Pinpoint the cell where the given text exists, returning its (x, y) midpoint coordinate. 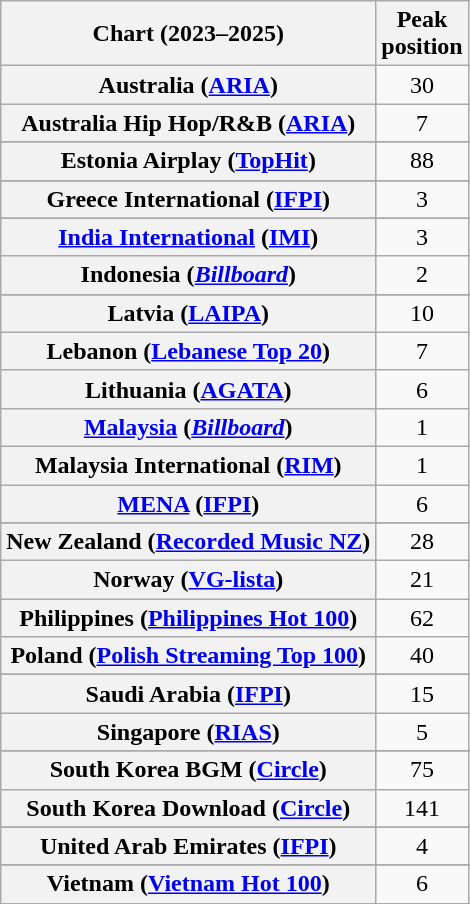
Philippines (Philippines Hot 100) (188, 618)
Malaysia International (RIM) (188, 465)
Chart (2023–2025) (188, 34)
India International (IMI) (188, 237)
Greece International (IFPI) (188, 199)
United Arab Emirates (IFPI) (188, 846)
Lebanon (Lebanese Top 20) (188, 351)
75 (422, 770)
141 (422, 808)
Indonesia (Billboard) (188, 275)
South Korea Download (Circle) (188, 808)
21 (422, 580)
MENA (IFPI) (188, 503)
88 (422, 161)
30 (422, 85)
Norway (VG-lista) (188, 580)
5 (422, 732)
Latvia (LAIPA) (188, 313)
Peakposition (422, 34)
4 (422, 846)
Singapore (RIAS) (188, 732)
Malaysia (Billboard) (188, 427)
Saudi Arabia (IFPI) (188, 694)
10 (422, 313)
Australia Hip Hop/R&B (ARIA) (188, 123)
Lithuania (AGATA) (188, 389)
15 (422, 694)
28 (422, 542)
South Korea BGM (Circle) (188, 770)
62 (422, 618)
Estonia Airplay (TopHit) (188, 161)
40 (422, 656)
2 (422, 275)
Vietnam (Vietnam Hot 100) (188, 884)
New Zealand (Recorded Music NZ) (188, 542)
Poland (Polish Streaming Top 100) (188, 656)
Australia (ARIA) (188, 85)
